Search for the cell housing the specified text and yield its [X, Y] center coordinate. 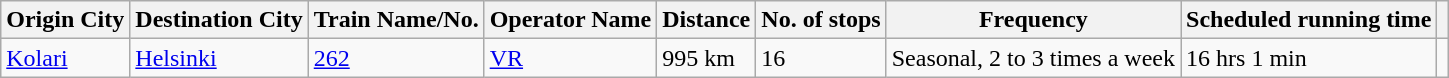
262 [396, 58]
Distance [706, 20]
VR [570, 58]
16 hrs 1 min [1309, 58]
Helsinki [219, 58]
Scheduled running time [1309, 20]
16 [821, 58]
Operator Name [570, 20]
Destination City [219, 20]
Train Name/No. [396, 20]
Kolari [66, 58]
Seasonal, 2 to 3 times a week [1033, 58]
Origin City [66, 20]
No. of stops [821, 20]
995 km [706, 58]
Frequency [1033, 20]
